Output the (x, y) coordinate of the center of the cell containing the given text.  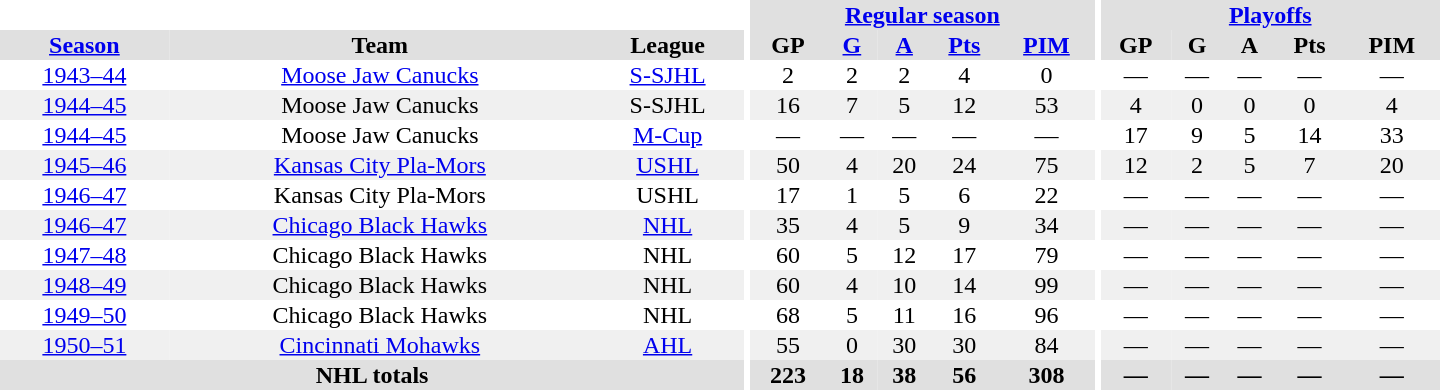
1943–44 (84, 75)
55 (788, 345)
1949–50 (84, 315)
38 (904, 375)
Season (84, 45)
11 (904, 315)
75 (1046, 165)
1950–51 (84, 345)
Team (380, 45)
56 (964, 375)
96 (1046, 315)
10 (904, 285)
1948–49 (84, 285)
308 (1046, 375)
AHL (668, 345)
99 (1046, 285)
M-Cup (668, 135)
53 (1046, 105)
35 (788, 225)
223 (788, 375)
League (668, 45)
NHL totals (372, 375)
50 (788, 165)
Regular season (922, 15)
24 (964, 165)
79 (1046, 255)
6 (964, 195)
1947–48 (84, 255)
68 (788, 315)
Cincinnati Mohawks (380, 345)
1 (852, 195)
22 (1046, 195)
34 (1046, 225)
18 (852, 375)
33 (1392, 135)
84 (1046, 345)
1945–46 (84, 165)
Playoffs (1270, 15)
